Return the [X, Y] coordinate for the center point of the cell that contains the specified text.  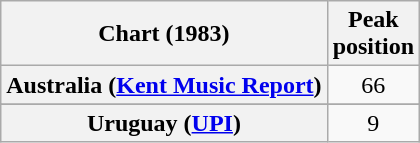
Peakposition [373, 34]
Chart (1983) [164, 34]
Australia (Kent Music Report) [164, 85]
Uruguay (UPI) [164, 123]
9 [373, 123]
66 [373, 85]
